From the cell containing the given text, extract its center point as [X, Y] coordinate. 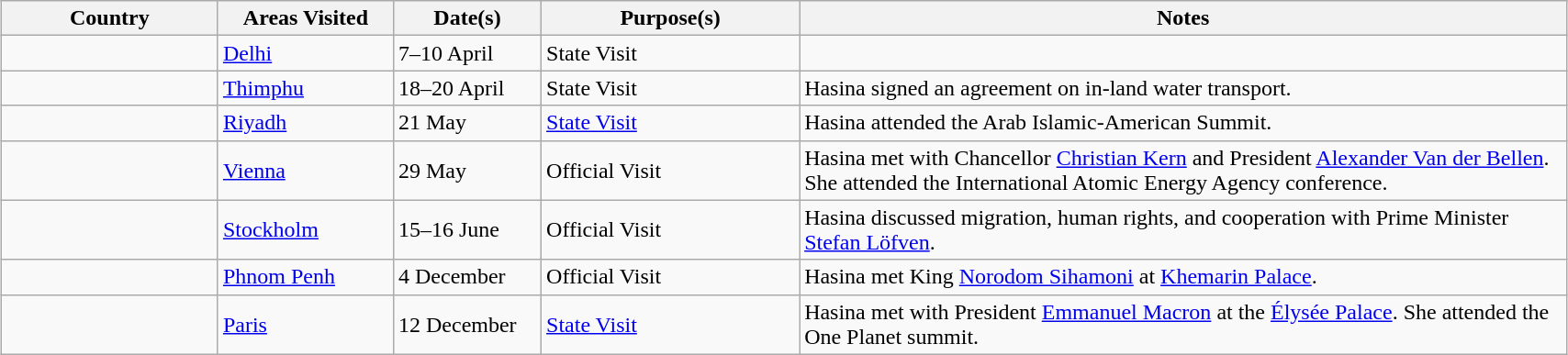
15–16 June [466, 229]
Stockholm [305, 229]
Hasina met King Norodom Sihamoni at Khemarin Palace. [1183, 277]
Vienna [305, 171]
21 May [466, 123]
Notes [1183, 18]
Purpose(s) [670, 18]
Hasina signed an agreement on in-land water transport. [1183, 88]
Thimphu [305, 88]
Country [109, 18]
Delhi [305, 53]
29 May [466, 171]
12 December [466, 325]
Hasina met with President Emmanuel Macron at the Élysée Palace. She attended the One Planet summit. [1183, 325]
Riyadh [305, 123]
4 December [466, 277]
Paris [305, 325]
Hasina attended the Arab Islamic-American Summit. [1183, 123]
Hasina met with Chancellor Christian Kern and President Alexander Van der Bellen. She attended the International Atomic Energy Agency conference. [1183, 171]
Date(s) [466, 18]
Phnom Penh [305, 277]
7–10 April [466, 53]
Areas Visited [305, 18]
Hasina discussed migration, human rights, and cooperation with Prime Minister Stefan Löfven. [1183, 229]
18–20 April [466, 88]
